Return (x, y) of the center of cell containing provided text 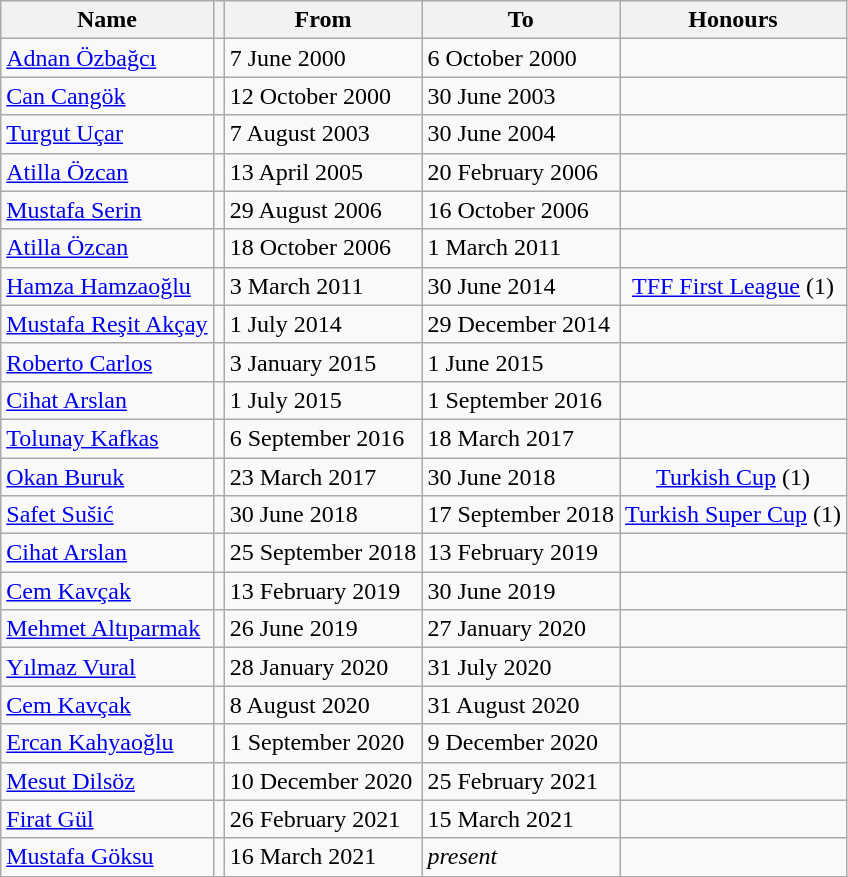
12 October 2000 (323, 96)
18 March 2017 (521, 438)
26 February 2021 (323, 819)
Can Cangök (107, 96)
30 June 2014 (521, 286)
7 August 2003 (323, 134)
Turgut Uçar (107, 134)
To (521, 20)
23 March 2017 (323, 477)
17 September 2018 (521, 515)
10 December 2020 (323, 781)
Okan Buruk (107, 477)
26 June 2019 (323, 629)
28 January 2020 (323, 667)
3 January 2015 (323, 362)
Roberto Carlos (107, 362)
1 March 2011 (521, 248)
9 December 2020 (521, 743)
25 February 2021 (521, 781)
Mustafa Serin (107, 210)
31 July 2020 (521, 667)
15 March 2021 (521, 819)
Yılmaz Vural (107, 667)
29 August 2006 (323, 210)
Name (107, 20)
16 March 2021 (323, 857)
Mustafa Göksu (107, 857)
31 August 2020 (521, 705)
3 March 2011 (323, 286)
Honours (734, 20)
1 June 2015 (521, 362)
present (521, 857)
Ercan Kahyaoğlu (107, 743)
25 September 2018 (323, 553)
8 August 2020 (323, 705)
From (323, 20)
TFF First League (1) (734, 286)
1 September 2020 (323, 743)
7 June 2000 (323, 58)
30 June 2004 (521, 134)
Turkish Super Cup (1) (734, 515)
Adnan Özbağcı (107, 58)
Mustafa Reşit Akçay (107, 324)
6 October 2000 (521, 58)
30 June 2003 (521, 96)
18 October 2006 (323, 248)
Hamza Hamzaoğlu (107, 286)
6 September 2016 (323, 438)
1 July 2014 (323, 324)
27 January 2020 (521, 629)
1 September 2016 (521, 400)
1 July 2015 (323, 400)
Tolunay Kafkas (107, 438)
Mehmet Altıparmak (107, 629)
Turkish Cup (1) (734, 477)
29 December 2014 (521, 324)
Firat Gül (107, 819)
Mesut Dilsöz (107, 781)
20 February 2006 (521, 172)
Safet Sušić (107, 515)
13 April 2005 (323, 172)
30 June 2019 (521, 591)
16 October 2006 (521, 210)
